Detect which cell encompasses the target text, then output its [X, Y] center coordinate. 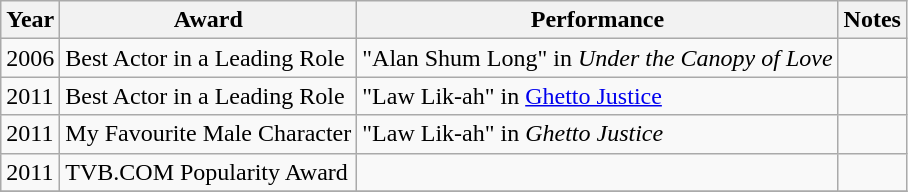
Notes [872, 20]
Year [30, 20]
"Alan Shum Long" in Under the Canopy of Love [598, 58]
Performance [598, 20]
TVB.COM Popularity Award [208, 172]
2006 [30, 58]
Award [208, 20]
My Favourite Male Character [208, 134]
